Return [x, y] of the center of cell containing provided text 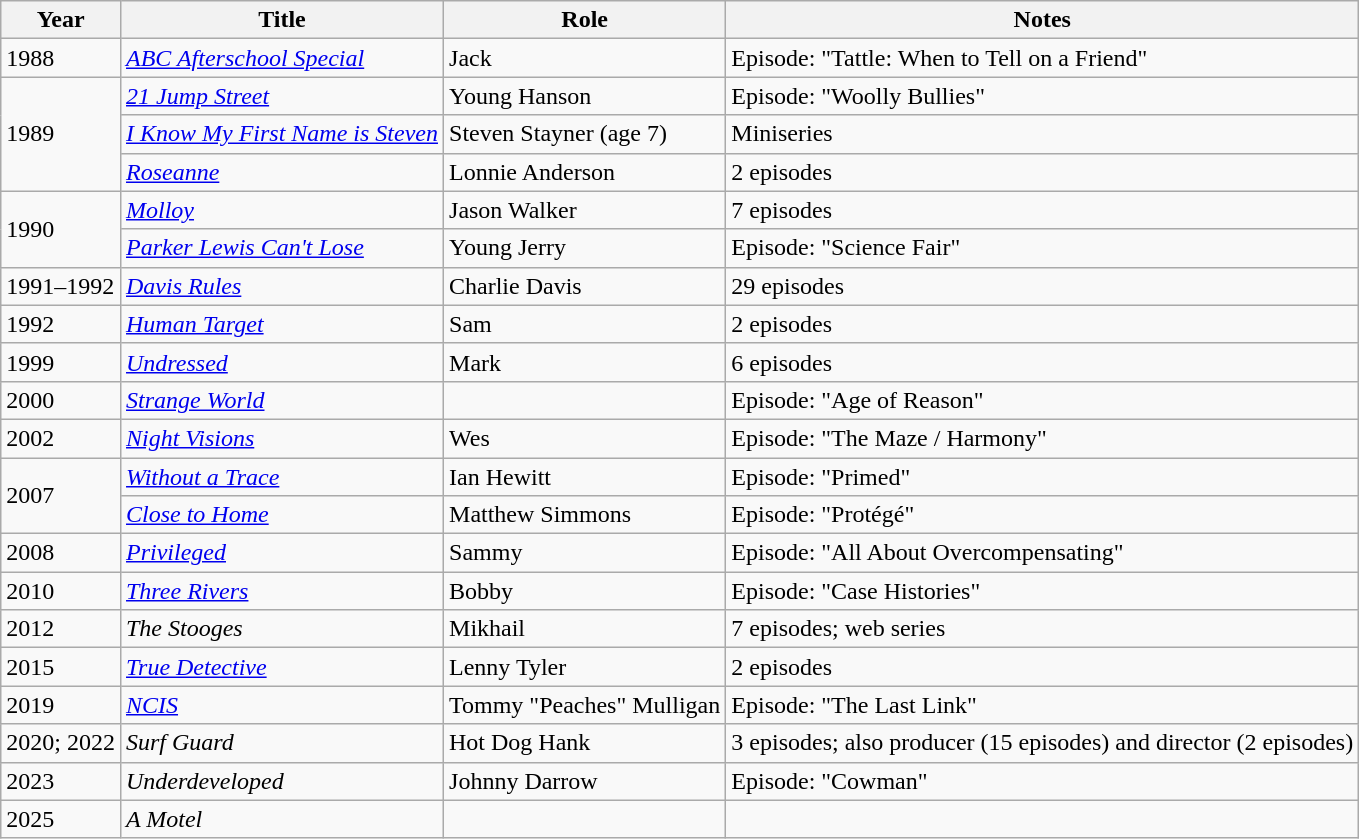
Night Visions [282, 438]
Sam [585, 324]
2012 [61, 629]
Episode: "Age of Reason" [1042, 400]
Undressed [282, 362]
Three Rivers [282, 591]
7 episodes [1042, 210]
Bobby [585, 591]
Without a Trace [282, 477]
Notes [1042, 20]
1990 [61, 229]
Young Jerry [585, 248]
A Motel [282, 819]
Episode: "Cowman" [1042, 781]
Strange World [282, 400]
Episode: "Primed" [1042, 477]
Jack [585, 58]
1999 [61, 362]
Episode: "The Last Link" [1042, 705]
ABC Afterschool Special [282, 58]
NCIS [282, 705]
2008 [61, 553]
Sammy [585, 553]
Wes [585, 438]
1991–1992 [61, 286]
Miniseries [1042, 134]
Mikhail [585, 629]
Year [61, 20]
Steven Stayner (age 7) [585, 134]
2007 [61, 496]
Episode: "Tattle: When to Tell on a Friend" [1042, 58]
Surf Guard [282, 743]
2002 [61, 438]
29 episodes [1042, 286]
Title [282, 20]
Episode: "Woolly Bullies" [1042, 96]
Lenny Tyler [585, 667]
True Detective [282, 667]
Ian Hewitt [585, 477]
Role [585, 20]
Episode: "Science Fair" [1042, 248]
21 Jump Street [282, 96]
Parker Lewis Can't Lose [282, 248]
Molloy [282, 210]
Episode: "All About Overcompensating" [1042, 553]
The Stooges [282, 629]
Jason Walker [585, 210]
3 episodes; also producer (15 episodes) and director (2 episodes) [1042, 743]
2010 [61, 591]
1988 [61, 58]
Episode: "Case Histories" [1042, 591]
Mark [585, 362]
Tommy "Peaches" Mulligan [585, 705]
Privileged [282, 553]
2019 [61, 705]
Davis Rules [282, 286]
Charlie Davis [585, 286]
Johnny Darrow [585, 781]
2000 [61, 400]
Episode: "Protégé" [1042, 515]
Lonnie Anderson [585, 172]
1992 [61, 324]
I Know My First Name is Steven [282, 134]
2020; 2022 [61, 743]
Episode: "The Maze / Harmony" [1042, 438]
Young Hanson [585, 96]
1989 [61, 134]
7 episodes; web series [1042, 629]
Hot Dog Hank [585, 743]
Close to Home [282, 515]
Roseanne [282, 172]
2025 [61, 819]
2023 [61, 781]
Matthew Simmons [585, 515]
6 episodes [1042, 362]
Human Target [282, 324]
2015 [61, 667]
Underdeveloped [282, 781]
